Identify which cell holds the provided text, then report its [X, Y] central coordinate. 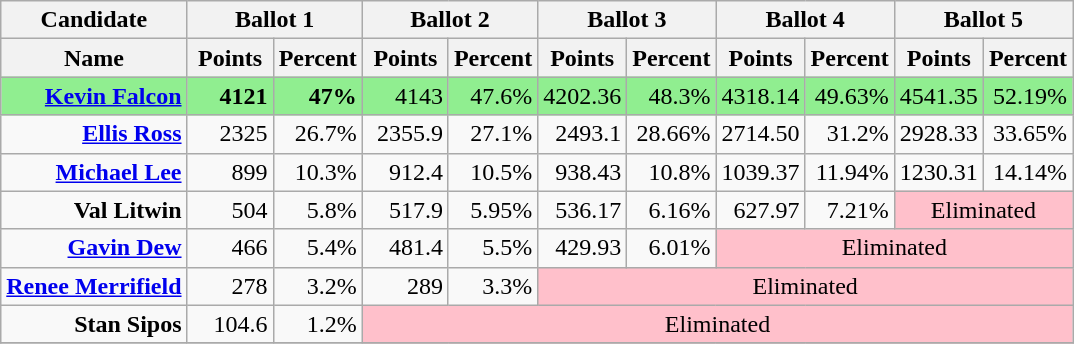
2355.9 [405, 134]
289 [405, 286]
10.5% [492, 172]
Ballot 3 [627, 20]
48.3% [672, 96]
47.6% [492, 96]
4318.14 [760, 96]
11.94% [850, 172]
10.3% [318, 172]
Name [94, 58]
912.4 [405, 172]
1.2% [318, 324]
Ballot 1 [274, 20]
Kevin Falcon [94, 96]
104.6 [230, 324]
10.8% [672, 172]
27.1% [492, 134]
278 [230, 286]
Ballot 4 [805, 20]
Val Litwin [94, 210]
5.8% [318, 210]
Candidate [94, 20]
Michael Lee [94, 172]
26.7% [318, 134]
28.66% [672, 134]
6.16% [672, 210]
Ellis Ross [94, 134]
899 [230, 172]
49.63% [850, 96]
6.01% [672, 248]
536.17 [582, 210]
7.21% [850, 210]
5.5% [492, 248]
2325 [230, 134]
Gavin Dew [94, 248]
5.4% [318, 248]
2493.1 [582, 134]
466 [230, 248]
Renee Merrifield [94, 286]
2928.33 [938, 134]
3.3% [492, 286]
4541.35 [938, 96]
14.14% [1028, 172]
47% [318, 96]
1039.37 [760, 172]
3.2% [318, 286]
2714.50 [760, 134]
517.9 [405, 210]
5.95% [492, 210]
4143 [405, 96]
504 [230, 210]
Ballot 2 [450, 20]
52.19% [1028, 96]
938.43 [582, 172]
Stan Sipos [94, 324]
31.2% [850, 134]
429.93 [582, 248]
Ballot 5 [983, 20]
4202.36 [582, 96]
33.65% [1028, 134]
481.4 [405, 248]
627.97 [760, 210]
1230.31 [938, 172]
4121 [230, 96]
